Find where the given text appears and provide that cell's center as (X, Y) coordinate. 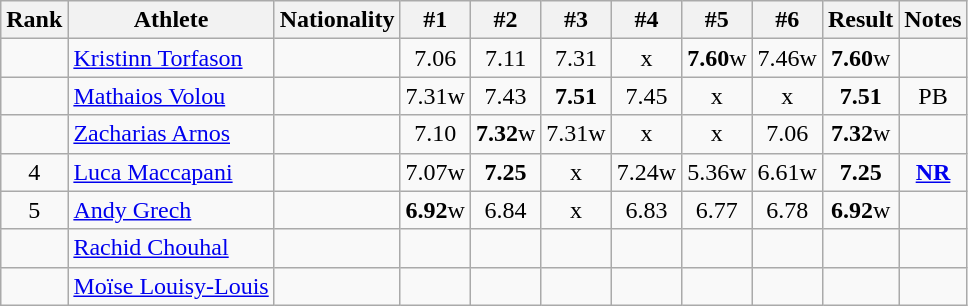
7.24w (646, 172)
#3 (576, 20)
Zacharias Arnos (171, 134)
#1 (435, 20)
NR (933, 172)
Moïse Louisy-Louis (171, 286)
Athlete (171, 20)
7.43 (505, 96)
Luca Maccapani (171, 172)
Rachid Chouhal (171, 248)
5.36w (717, 172)
Rank (34, 20)
Mathaios Volou (171, 96)
6.84 (505, 210)
#2 (505, 20)
6.83 (646, 210)
Notes (933, 20)
7.46w (787, 58)
7.45 (646, 96)
#6 (787, 20)
6.61w (787, 172)
Andy Grech (171, 210)
7.11 (505, 58)
6.77 (717, 210)
5 (34, 210)
7.10 (435, 134)
Result (860, 20)
6.78 (787, 210)
#4 (646, 20)
Kristinn Torfason (171, 58)
PB (933, 96)
7.31 (576, 58)
4 (34, 172)
Nationality (337, 20)
7.07w (435, 172)
#5 (717, 20)
